Pinpoint the cell where the given text exists, returning its (X, Y) midpoint coordinate. 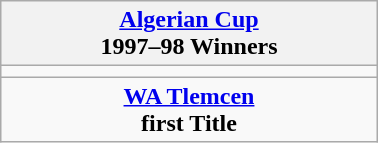
Algerian Cup1997–98 Winners (189, 34)
WA Tlemcenfirst Title (189, 110)
